Search for the cell housing the specified text and yield its (X, Y) center coordinate. 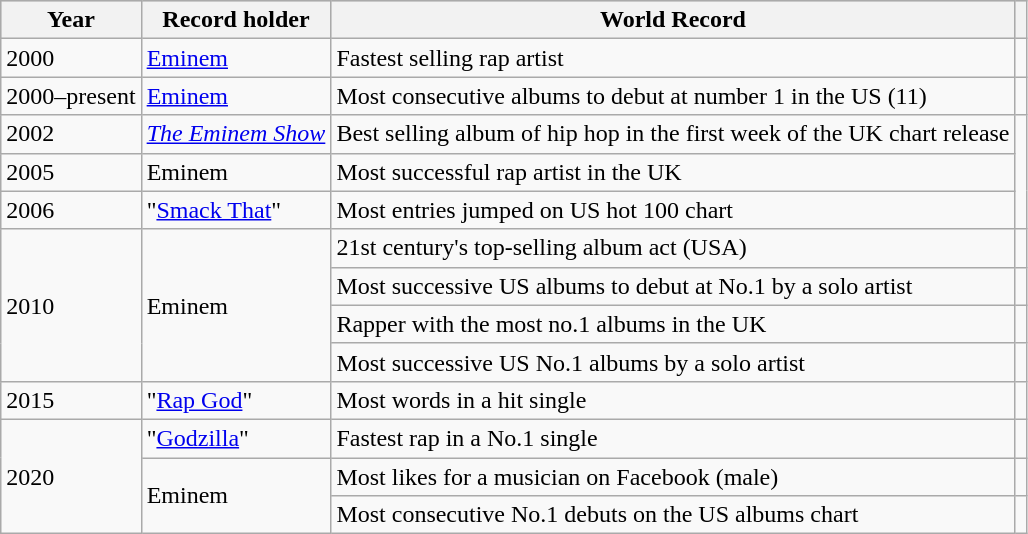
Most words in a hit single (673, 400)
Best selling album of hip hop in the first week of the UK chart release (673, 134)
Most entries jumped on US hot 100 chart (673, 210)
2000–present (71, 96)
"Godzilla" (236, 438)
"Smack That" (236, 210)
Fastest selling rap artist (673, 58)
2002 (71, 134)
Record holder (236, 20)
2015 (71, 400)
Most consecutive No.1 debuts on the US albums chart (673, 515)
"Rap God" (236, 400)
The Eminem Show (236, 134)
Fastest rap in a No.1 single (673, 438)
2005 (71, 172)
Most likes for a musician on Facebook (male) (673, 477)
Most successive US No.1 albums by a solo artist (673, 362)
2020 (71, 476)
Most consecutive albums to debut at number 1 in the US (11) (673, 96)
Most successful rap artist in the UK (673, 172)
2000 (71, 58)
Most successive US albums to debut at No.1 by a solo artist (673, 286)
Rapper with the most no.1 albums in the UK (673, 324)
2006 (71, 210)
21st century's top-selling album act (USA) (673, 248)
2010 (71, 305)
World Record (673, 20)
Year (71, 20)
